Extract the (x, y) coordinate from the center of the cell holding the provided text.  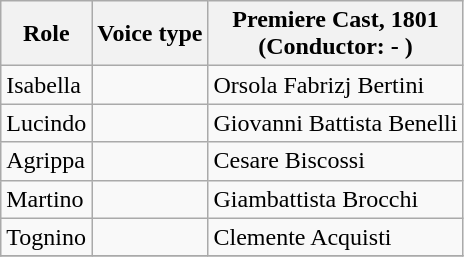
Agrippa (46, 161)
Voice type (150, 34)
Isabella (46, 85)
Giambattista Brocchi (336, 199)
Orsola Fabrizj Bertini (336, 85)
Tognino (46, 237)
Premiere Cast, 1801(Conductor: - ) (336, 34)
Clemente Acquisti (336, 237)
Role (46, 34)
Giovanni Battista Benelli (336, 123)
Cesare Biscossi (336, 161)
Martino (46, 199)
Lucindo (46, 123)
